Identify which cell holds the provided text, then report its [x, y] central coordinate. 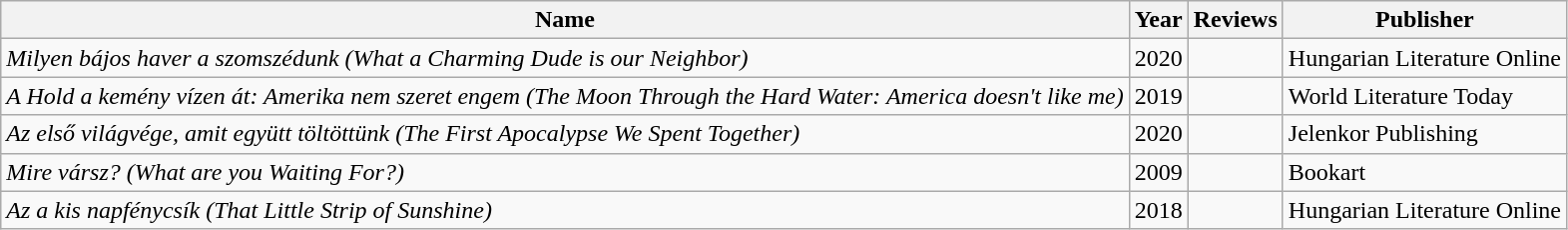
Bookart [1424, 172]
Year [1158, 20]
Mire vársz? (What are you Waiting For?) [565, 172]
2019 [1158, 96]
Name [565, 20]
Az a kis napfénycsík (That Little Strip of Sunshine) [565, 210]
Reviews [1236, 20]
Jelenkor Publishing [1424, 134]
Publisher [1424, 20]
Milyen bájos haver a szomszédunk (What a Charming Dude is our Neighbor) [565, 58]
A Hold a kemény vízen át: Amerika nem szeret engem (The Moon Through the Hard Water: America doesn't like me) [565, 96]
2009 [1158, 172]
2018 [1158, 210]
World Literature Today [1424, 96]
Az első világvége, amit együtt töltöttünk (The First Apocalypse We Spent Together) [565, 134]
